For the text-containing cell, return its midpoint in (X, Y) coordinate format. 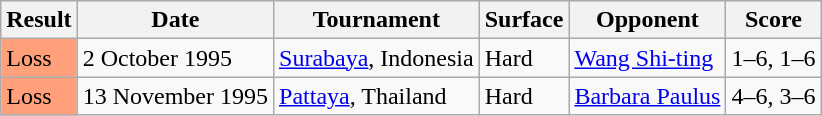
Surabaya, Indonesia (377, 58)
Barbara Paulus (648, 96)
Opponent (648, 20)
Score (774, 20)
4–6, 3–6 (774, 96)
1–6, 1–6 (774, 58)
Tournament (377, 20)
13 November 1995 (175, 96)
Date (175, 20)
Wang Shi-ting (648, 58)
2 October 1995 (175, 58)
Surface (524, 20)
Pattaya, Thailand (377, 96)
Result (39, 20)
